Detect which cell encompasses the target text, then output its [x, y] center coordinate. 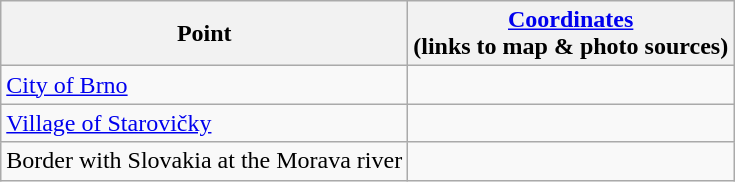
City of Brno [204, 85]
Border with Slovakia at the Morava river [204, 161]
Village of Starovičky [204, 123]
Coordinates(links to map & photo sources) [571, 34]
Point [204, 34]
